Find where the given text appears and provide that cell's center as [X, Y] coordinate. 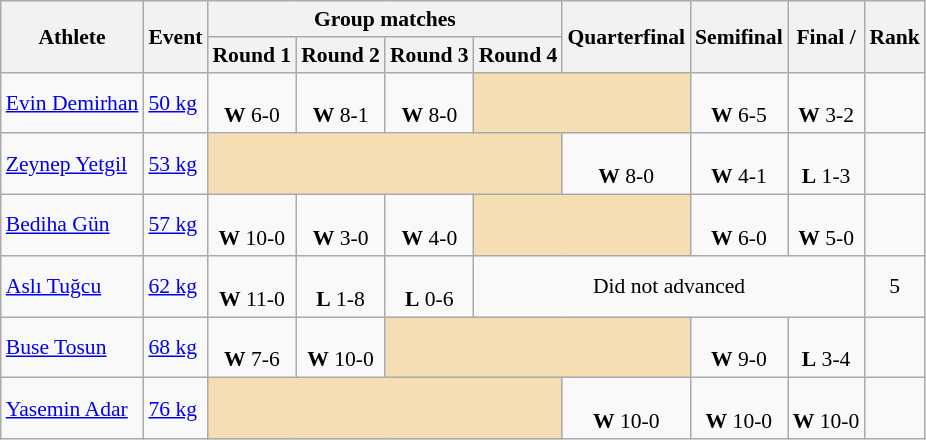
W 7-6 [252, 348]
W 4-0 [430, 226]
Did not advanced [670, 286]
W 4-1 [739, 164]
Yasemin Adar [72, 408]
57 kg [175, 226]
53 kg [175, 164]
Rank [894, 36]
Semifinal [739, 36]
Event [175, 36]
Quarterfinal [626, 36]
Athlete [72, 36]
Buse Tosun [72, 348]
62 kg [175, 286]
W 6-5 [739, 102]
W 8-1 [340, 102]
W 5-0 [826, 226]
Round 3 [430, 55]
Round 2 [340, 55]
W 3-2 [826, 102]
W 9-0 [739, 348]
W 11-0 [252, 286]
50 kg [175, 102]
W 3-0 [340, 226]
L 1-8 [340, 286]
76 kg [175, 408]
Final / [826, 36]
Round 1 [252, 55]
Group matches [384, 19]
5 [894, 286]
L 1-3 [826, 164]
Zeynep Yetgil [72, 164]
Bediha Gün [72, 226]
Aslı Tuğcu [72, 286]
Round 4 [518, 55]
68 kg [175, 348]
Evin Demirhan [72, 102]
L 3-4 [826, 348]
L 0-6 [430, 286]
